For the text-containing cell, return its midpoint in [x, y] coordinate format. 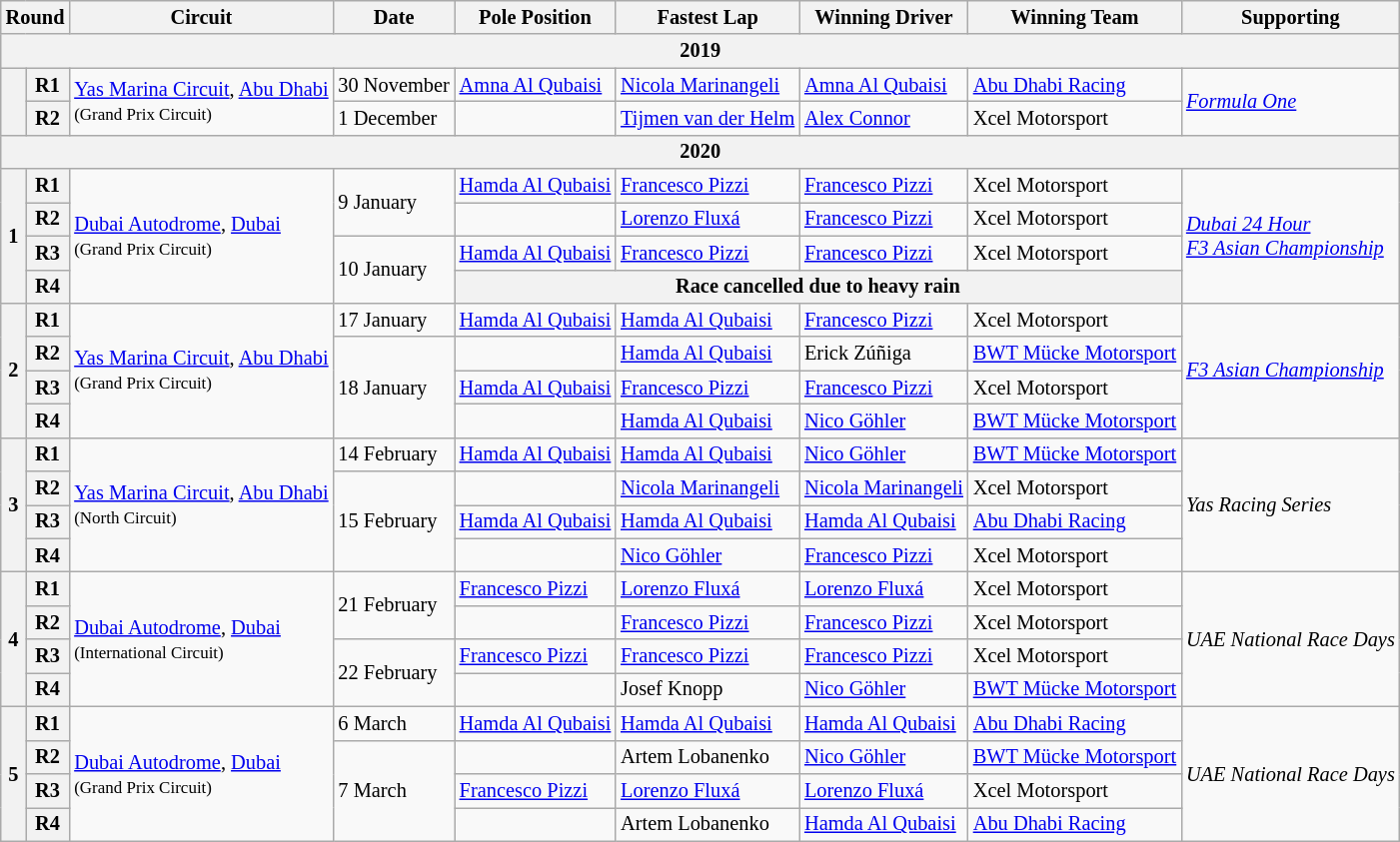
Alex Connor [883, 118]
15 February [394, 521]
4 [14, 639]
Circuit [201, 17]
Josef Knopp [707, 689]
F3 Asian Championship [1291, 370]
14 February [394, 454]
Erick Zúñiga [883, 354]
18 January [394, 388]
Yas Marina Circuit, Abu Dhabi(North Circuit) [201, 505]
2020 [700, 152]
2019 [700, 51]
Tijmen van der Helm [707, 118]
Formula One [1291, 102]
Supporting [1291, 17]
Winning Driver [883, 17]
2 [14, 370]
10 January [394, 270]
Fastest Lap [707, 17]
1 [14, 236]
6 March [394, 723]
Dubai 24 HourF3 Asian Championship [1291, 236]
Pole Position [536, 17]
Dubai Autodrome, Dubai(International Circuit) [201, 639]
17 January [394, 320]
9 January [394, 202]
Winning Team [1075, 17]
Yas Racing Series [1291, 505]
21 February [394, 605]
3 [14, 505]
Date [394, 17]
30 November [394, 85]
5 [14, 773]
Round [36, 17]
22 February [394, 673]
Race cancelled due to heavy rain [817, 287]
7 March [394, 791]
1 December [394, 118]
